Determine the (X, Y) coordinate at the center of the cell enclosing the given text.  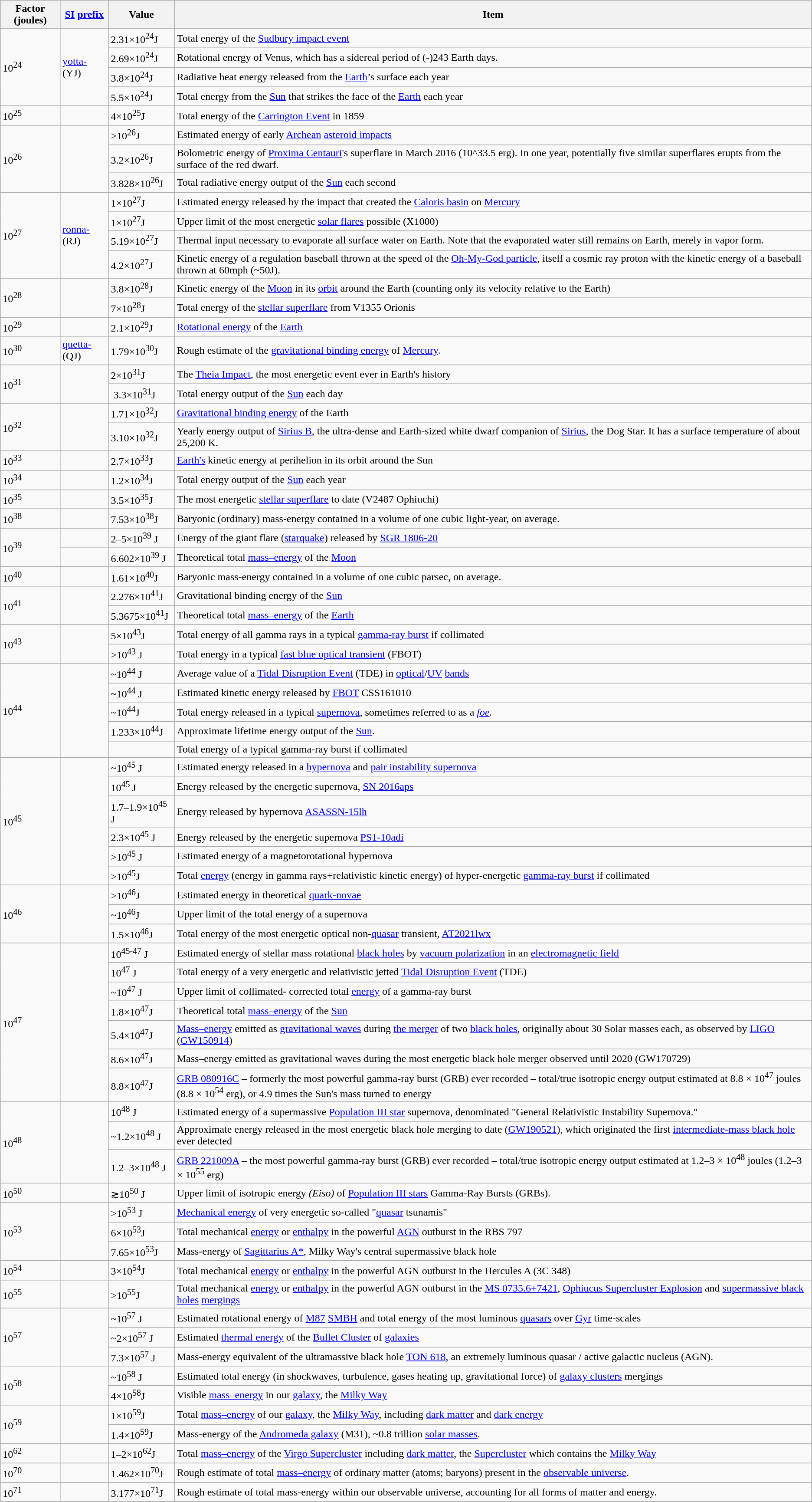
Total energy (energy in gamma rays+relativistic kinetic energy) of hyper-energetic gamma-ray burst if collimated (493, 876)
1071 (30, 1492)
1047 (30, 1022)
Estimated energy of early Archean asteroid impacts (493, 135)
1058 (30, 1385)
1057 (30, 1338)
1045 J (141, 786)
3.2×1026J (141, 159)
1053 (30, 1232)
6×1053J (141, 1232)
1026 (30, 159)
Mass-energy of the Andromeda galaxy (M31), ~0.8 trillion solar masses. (493, 1434)
3.3×1031J (141, 394)
1024 (30, 67)
2.276×1041J (141, 596)
Estimated energy of a supermassive Population III star supernova, denominated "General Relativistic Instability Supernova." (493, 1112)
4.2×1027J (141, 264)
Total energy of the most energetic optical non-quasar transient, AT2021lwx (493, 934)
3.5×1035J (141, 499)
Kinetic energy of the Moon in its orbit around the Earth (counting only its velocity relative to the Earth) (493, 288)
1028 (30, 298)
1.233×1044J (141, 732)
>1053 J (141, 1213)
Estimated energy of stellar mass rotational black holes by vacuum polarization in an electromagnetic field (493, 953)
Radiative heat energy released from the Earth’s surface each year (493, 77)
Total energy output of the Sun each day (493, 394)
1.462×1070J (141, 1473)
~1044J (141, 712)
Total mechanical energy or enthalpy in the powerful AGN outburst in the RBS 797 (493, 1232)
1025 (30, 115)
Total energy output of the Sun each year (493, 480)
1030 (30, 351)
Total mechanical energy or enthalpy in the powerful AGN outburst in the Hercules A (3C 348) (493, 1271)
Energy of the giant flare (starquake) released by SGR 1806-20 (493, 538)
~1.2×1048 J (141, 1135)
Total radiative energy output of the Sun each second (493, 182)
1044 (30, 710)
8.8×1047J (141, 1085)
1034 (30, 480)
5.5×1024J (141, 96)
6.602×1039 J (141, 557)
Earth's kinetic energy at perihelion in its orbit around the Sun (493, 461)
Estimated energy of a magnetorotational hypernova (493, 857)
>1055J (141, 1294)
1.2–3×1048 J (141, 1167)
1.5×1046J (141, 934)
1047 J (141, 972)
3.828×1026J (141, 182)
~2×1057 J (141, 1338)
1043 (30, 644)
Mass-energy equivalent of the ultramassive black hole TON 618, an extremely luminous quasar / active galactic nucleus (AGN). (493, 1357)
~1045 J (141, 767)
1050 (30, 1193)
~1047 J (141, 991)
ronna- (RJ) (84, 235)
4×1058J (141, 1396)
Value (141, 15)
Gravitational binding energy of the Earth (493, 413)
Upper limit of the total energy of a supernova (493, 914)
2–5×1039 J (141, 538)
Total energy of the stellar superflare from V1355 Orionis (493, 307)
>1026J (141, 135)
1.79×1030J (141, 351)
1029 (30, 327)
yotta- (YJ) (84, 67)
Average value of a Tidal Disruption Event (TDE) in optical/UV bands (493, 674)
8.6×1047J (141, 1059)
Rough estimate of total mass–energy of ordinary matter (atoms; baryons) present in the observable universe. (493, 1473)
5.4×1047J (141, 1035)
3×1054J (141, 1271)
2.7×1033J (141, 461)
1033 (30, 461)
~1046J (141, 914)
Estimated rotational energy of M87 SMBH and total energy of the most luminous quasars over Gyr time-scales (493, 1318)
7.53×1038J (141, 519)
>1046J (141, 895)
1045 (30, 821)
>1045 J (141, 857)
1.2×1034J (141, 480)
Visible mass–energy in our galaxy, the Milky Way (493, 1396)
Theoretical total mass–energy of the Earth (493, 615)
Theoretical total mass–energy of the Moon (493, 557)
Total mass–energy of our galaxy, the Milky Way, including dark matter and dark energy (493, 1415)
The most energetic stellar superflare to date (V2487 Ophiuchi) (493, 499)
Estimated total energy (in shockwaves, turbulence, gases heating up, gravitational force) of galaxy clusters mergings (493, 1376)
SI prefix (84, 15)
1040 (30, 576)
Energy released by the energetic supernova PS1-10adi (493, 837)
Theoretical total mass–energy of the Sun (493, 1011)
Factor (joules) (30, 15)
Energy released by the energetic supernova, SN 2016aps (493, 786)
3.8×1024J (141, 77)
7.65×1053J (141, 1252)
Rough estimate of total mass-energy within our observable universe, accounting for all forms of matter and energy. (493, 1492)
Upper limit of isotropic energy (Eiso) of Population III stars Gamma-Ray Bursts (GRBs). (493, 1193)
2.31×1024J (141, 38)
1×1059J (141, 1415)
Total energy of a very energetic and relativistic jetted Tidal Disruption Event (TDE) (493, 972)
1.8×1047J (141, 1011)
~1058 J (141, 1376)
1.71×1032J (141, 413)
Total energy released in a typical supernova, sometimes referred to as a foe. (493, 712)
Upper limit of the most energetic solar flares possible (X1000) (493, 221)
3.8×1028J (141, 288)
>1043 J (141, 654)
1–2×1062J (141, 1454)
1.4×1059J (141, 1434)
1038 (30, 519)
~1057 J (141, 1318)
Rotational energy of the Earth (493, 327)
1.7–1.9×1045 J (141, 812)
Mass–energy emitted as gravitational waves during the most energetic black hole merger observed until 2020 (GW170729) (493, 1059)
Rotational energy of Venus, which has a sidereal period of (-)243 Earth days. (493, 57)
Total mass–energy of the Virgo Supercluster including dark matter, the Supercluster which contains the Milky Way (493, 1454)
2.69×1024J (141, 57)
Total energy of a typical gamma-ray burst if collimated (493, 749)
Estimated kinetic energy released by FBOT CSS161010 (493, 693)
Baryonic (ordinary) mass-energy contained in a volume of one cubic light-year, on average. (493, 519)
4×1025J (141, 115)
Estimated energy released by the impact that created the Caloris basin on Mercury (493, 202)
5.3675×1041J (141, 615)
1031 (30, 384)
1045-47 J (141, 953)
The Theia Impact, the most energetic event ever in Earth's history (493, 374)
2.1×1029J (141, 327)
1055 (30, 1294)
Mechanical energy of very energetic so-called "quasar tsunamis" (493, 1213)
5.19×1027J (141, 240)
1070 (30, 1473)
3.10×1032J (141, 437)
Estimated energy released in a hypernova and pair instability supernova (493, 767)
Thermal input necessary to evaporate all surface water on Earth. Note that the evaporated water still remains on Earth, merely in vapor form. (493, 240)
Total energy of the Carrington Event in 1859 (493, 115)
1048 J (141, 1112)
7.3×1057 J (141, 1357)
>1045J (141, 876)
Item (493, 15)
Baryonic mass-energy contained in a volume of one cubic parsec, on average. (493, 576)
7×1028J (141, 307)
Total energy in a typical fast blue optical transient (FBOT) (493, 654)
1027 (30, 235)
1041 (30, 606)
1062 (30, 1454)
1046 (30, 914)
1048 (30, 1143)
5×1043J (141, 634)
1035 (30, 499)
2×1031J (141, 374)
1.61×1040J (141, 576)
Approximate lifetime energy output of the Sun. (493, 732)
Upper limit of collimated- corrected total energy of a gamma-ray burst (493, 991)
1032 (30, 427)
Mass-energy of Sagittarius A*, Milky Way's central supermassive black hole (493, 1252)
1054 (30, 1271)
quetta- (QJ) (84, 351)
Estimated thermal energy of the Bullet Cluster of galaxies (493, 1338)
3.177×1071J (141, 1492)
Total energy from the Sun that strikes the face of the Earth each year (493, 96)
1059 (30, 1424)
Gravitational binding energy of the Sun (493, 596)
≳1050 J (141, 1193)
Rough estimate of the gravitational binding energy of Mercury. (493, 351)
Total energy of all gamma rays in a typical gamma-ray burst if collimated (493, 634)
Estimated energy in theoretical quark-novae (493, 895)
Energy released by hypernova ASASSN-15lh (493, 812)
1039 (30, 548)
Total energy of the Sudbury impact event (493, 38)
2.3×1045 J (141, 837)
